From the cell containing the given text, extract its center point as [x, y] coordinate. 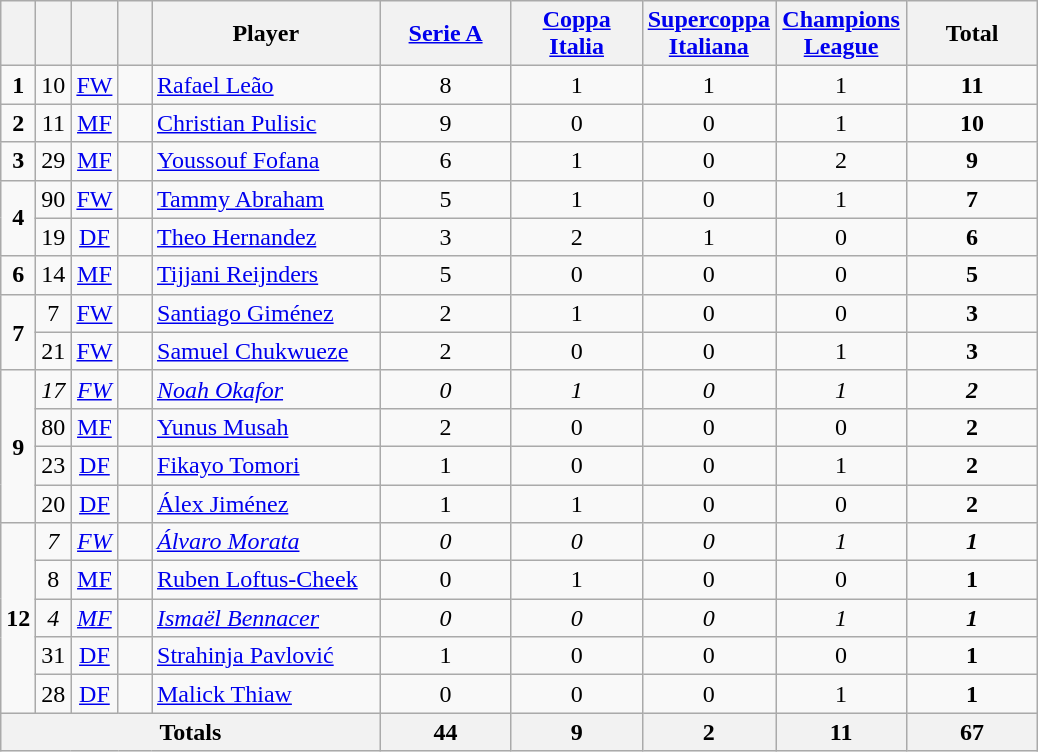
Santiago Giménez [266, 313]
Tijjani Reijnders [266, 275]
44 [446, 732]
29 [54, 161]
Álex Jiménez [266, 503]
Coppa Italia [576, 34]
Yunus Musah [266, 427]
Player [266, 34]
12 [18, 618]
90 [54, 199]
31 [54, 656]
Serie A [446, 34]
19 [54, 237]
Tammy Abraham [266, 199]
21 [54, 351]
28 [54, 694]
Ismaël Bennacer [266, 618]
Theo Hernandez [266, 237]
Strahinja Pavlović [266, 656]
67 [972, 732]
Champions League [842, 34]
Noah Okafor [266, 389]
14 [54, 275]
Supercoppa Italiana [708, 34]
Rafael Leão [266, 85]
Samuel Chukwueze [266, 351]
Youssouf Fofana [266, 161]
Fikayo Tomori [266, 465]
Total [972, 34]
Álvaro Morata [266, 542]
Totals [190, 732]
80 [54, 427]
23 [54, 465]
17 [54, 389]
20 [54, 503]
Ruben Loftus-Cheek [266, 580]
Malick Thiaw [266, 694]
Christian Pulisic [266, 123]
